Detect which cell encompasses the target text, then output its (X, Y) center coordinate. 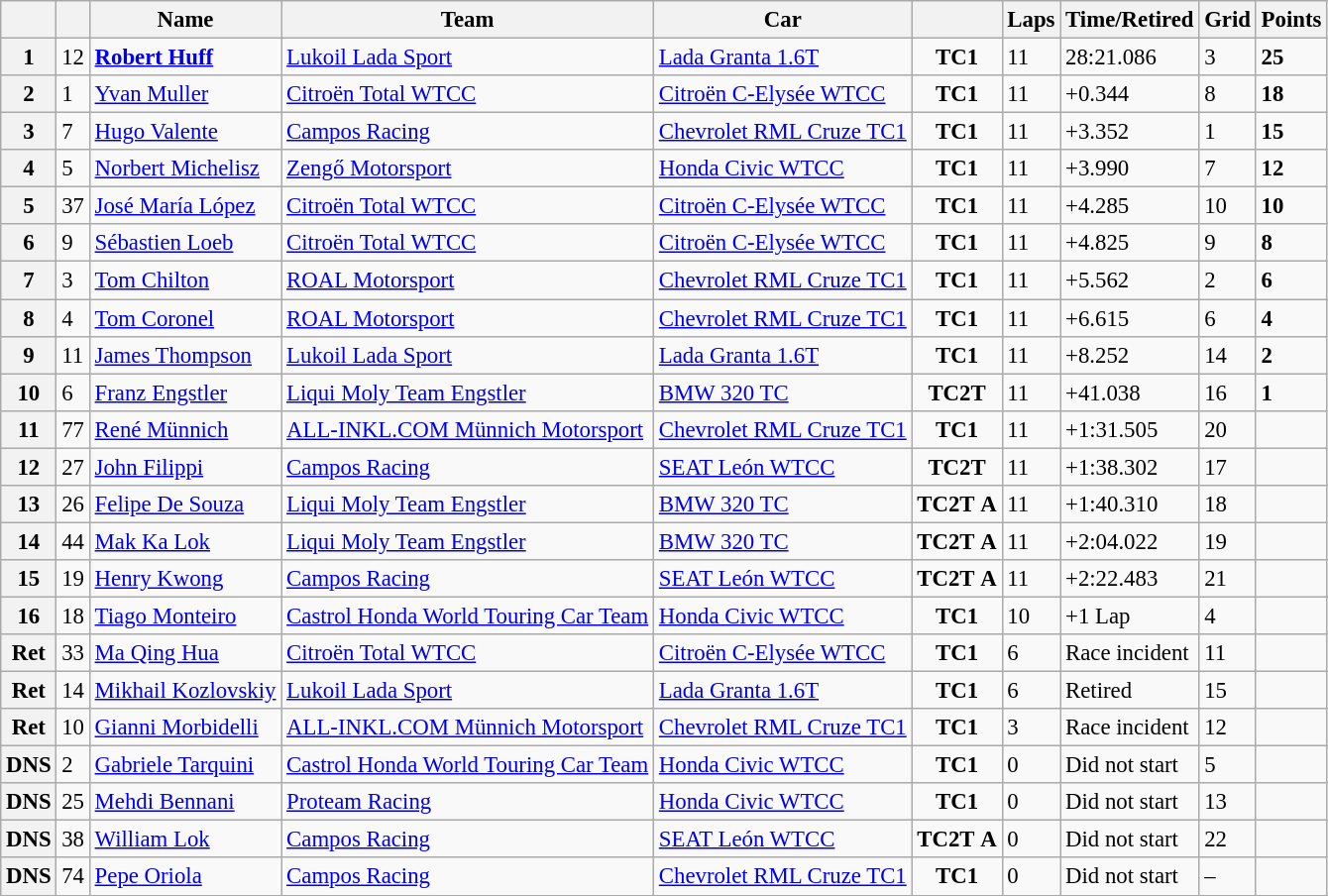
+2:04.022 (1130, 541)
+1:38.302 (1130, 467)
26 (73, 504)
Mehdi Bennani (184, 802)
28:21.086 (1130, 57)
Felipe De Souza (184, 504)
20 (1227, 429)
+8.252 (1130, 355)
Hugo Valente (184, 132)
Ma Qing Hua (184, 653)
John Filippi (184, 467)
17 (1227, 467)
22 (1227, 840)
Tom Coronel (184, 318)
Points (1290, 20)
Time/Retired (1130, 20)
Pepe Oriola (184, 877)
Grid (1227, 20)
+2:22.483 (1130, 579)
44 (73, 541)
+4.825 (1130, 243)
Team (468, 20)
+3.352 (1130, 132)
21 (1227, 579)
+1 Lap (1130, 616)
Proteam Racing (468, 802)
Zengő Motorsport (468, 168)
74 (73, 877)
+41.038 (1130, 392)
+4.285 (1130, 206)
James Thompson (184, 355)
38 (73, 840)
Name (184, 20)
– (1227, 877)
+5.562 (1130, 280)
Robert Huff (184, 57)
37 (73, 206)
33 (73, 653)
+1:40.310 (1130, 504)
27 (73, 467)
Retired (1130, 691)
+3.990 (1130, 168)
William Lok (184, 840)
Henry Kwong (184, 579)
Gianni Morbidelli (184, 728)
Laps (1031, 20)
Mikhail Kozlovskiy (184, 691)
Sébastien Loeb (184, 243)
Tiago Monteiro (184, 616)
+0.344 (1130, 94)
Mak Ka Lok (184, 541)
José María López (184, 206)
Car (783, 20)
+1:31.505 (1130, 429)
Norbert Michelisz (184, 168)
René Münnich (184, 429)
Gabriele Tarquini (184, 765)
+6.615 (1130, 318)
Tom Chilton (184, 280)
Franz Engstler (184, 392)
77 (73, 429)
Yvan Muller (184, 94)
